Scan for the cell matching the given text and deliver its (X, Y) coordinate at center. 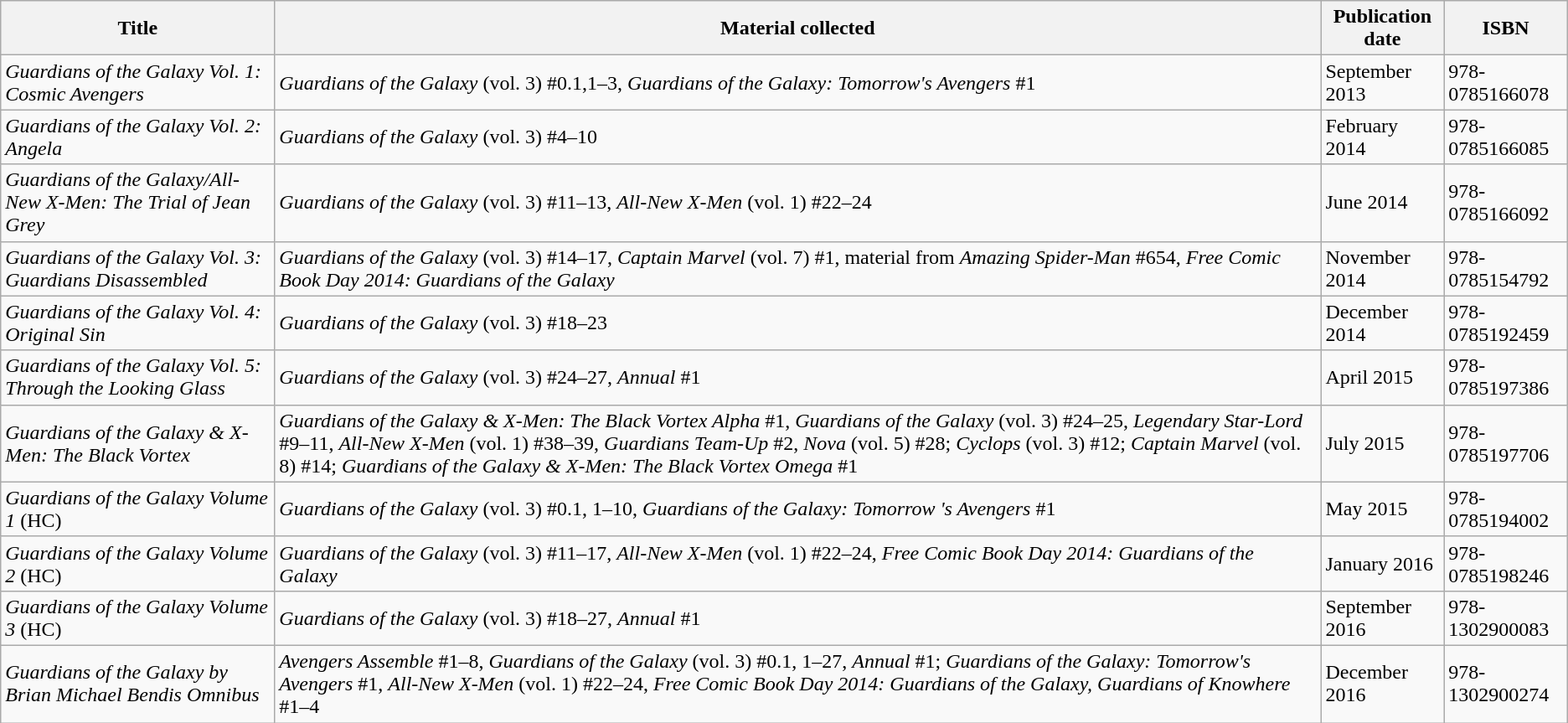
September 2016 (1382, 618)
978-0785197706 (1506, 443)
January 2016 (1382, 563)
April 2015 (1382, 377)
July 2015 (1382, 443)
December 2016 (1382, 684)
May 2015 (1382, 509)
Guardians of the Galaxy Volume 3 (HC) (137, 618)
Guardians of the Galaxy Vol. 5: Through the Looking Glass (137, 377)
Guardians of the Galaxy/All-New X-Men: The Trial of Jean Grey (137, 203)
978-0785197386 (1506, 377)
978-0785198246 (1506, 563)
Guardians of the Galaxy Vol. 4: Original Sin (137, 323)
September 2013 (1382, 82)
Guardians of the Galaxy (vol. 3) #11–13, All-New X-Men (vol. 1) #22–24 (797, 203)
Guardians of the Galaxy & X-Men: The Black Vortex (137, 443)
December 2014 (1382, 323)
978-0785166085 (1506, 137)
Guardians of the Galaxy (vol. 3) #11–17, All-New X-Men (vol. 1) #22–24, Free Comic Book Day 2014: Guardians of the Galaxy (797, 563)
Guardians of the Galaxy Volume 2 (HC) (137, 563)
978-0785166092 (1506, 203)
Guardians of the Galaxy Vol. 2: Angela (137, 137)
June 2014 (1382, 203)
Guardians of the Galaxy (vol. 3) #4–10 (797, 137)
Guardians of the Galaxy by Brian Michael Bendis Omnibus (137, 684)
Guardians of the Galaxy Volume 1 (HC) (137, 509)
February 2014 (1382, 137)
Guardians of the Galaxy Vol. 3: Guardians Disassembled (137, 268)
978-0785154792 (1506, 268)
Title (137, 28)
978-0785192459 (1506, 323)
Guardians of the Galaxy (vol. 3) #0.1,1–3, Guardians of the Galaxy: Tomorrow's Avengers #1 (797, 82)
978-0785166078 (1506, 82)
November 2014 (1382, 268)
Material collected (797, 28)
Guardians of the Galaxy (vol. 3) #18–23 (797, 323)
978-1302900083 (1506, 618)
978-0785194002 (1506, 509)
978-1302900274 (1506, 684)
Guardians of the Galaxy (vol. 3) #18–27, Annual #1 (797, 618)
Guardians of the Galaxy Vol. 1: Cosmic Avengers (137, 82)
Guardians of the Galaxy (vol. 3) #24–27, Annual #1 (797, 377)
Publication date (1382, 28)
Guardians of the Galaxy (vol. 3) #0.1, 1–10, Guardians of the Galaxy: Tomorrow 's Avengers #1 (797, 509)
ISBN (1506, 28)
